Detect which cell encompasses the target text, then output its [x, y] center coordinate. 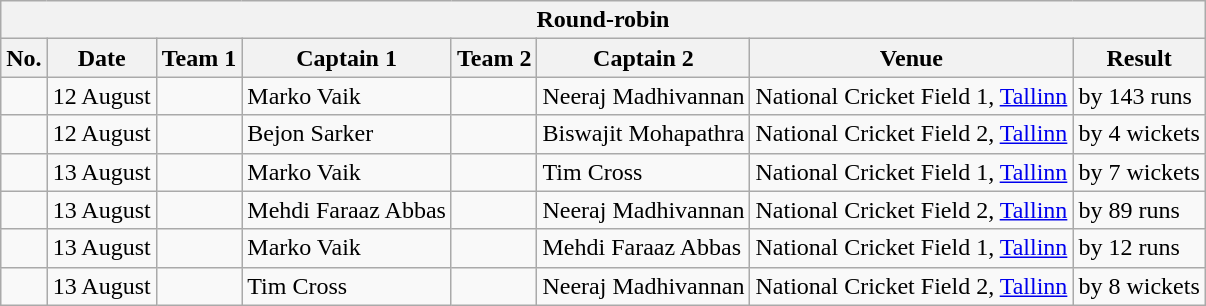
by 89 runs [1139, 210]
Team 2 [494, 58]
by 7 wickets [1139, 172]
Captain 1 [347, 58]
Round-robin [603, 20]
by 12 runs [1139, 248]
Captain 2 [644, 58]
by 4 wickets [1139, 134]
by 8 wickets [1139, 286]
Date [102, 58]
Result [1139, 58]
Team 1 [199, 58]
Bejon Sarker [347, 134]
Biswajit Mohapathra [644, 134]
No. [24, 58]
Venue [912, 58]
by 143 runs [1139, 96]
